For the text-containing cell, return its midpoint in (x, y) coordinate format. 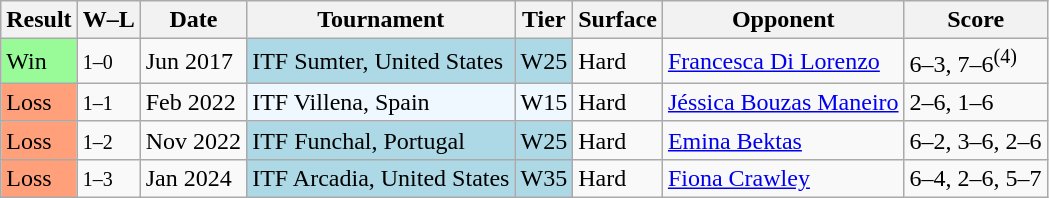
Jan 2024 (193, 178)
Result (39, 20)
ITF Villena, Spain (381, 102)
Win (39, 62)
1–1 (108, 102)
Nov 2022 (193, 140)
2–6, 1–6 (976, 102)
W15 (544, 102)
Surface (618, 20)
Francesca Di Lorenzo (783, 62)
1–3 (108, 178)
Jéssica Bouzas Maneiro (783, 102)
Tier (544, 20)
Feb 2022 (193, 102)
Opponent (783, 20)
ITF Arcadia, United States (381, 178)
6–3, 7–6(4) (976, 62)
6–4, 2–6, 5–7 (976, 178)
Fiona Crawley (783, 178)
W35 (544, 178)
ITF Sumter, United States (381, 62)
W–L (108, 20)
Emina Bektas (783, 140)
1–0 (108, 62)
1–2 (108, 140)
Tournament (381, 20)
6–2, 3–6, 2–6 (976, 140)
Jun 2017 (193, 62)
ITF Funchal, Portugal (381, 140)
Date (193, 20)
Score (976, 20)
